For the text-containing cell, return its midpoint in [x, y] coordinate format. 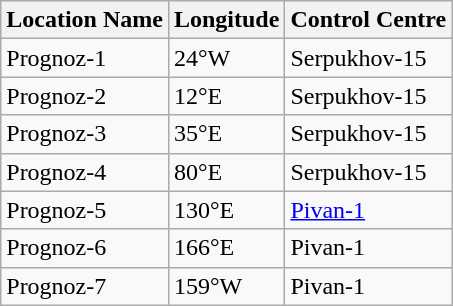
Prognoz-4 [85, 172]
Prognoz-5 [85, 210]
166°E [226, 248]
80°E [226, 172]
159°W [226, 286]
130°E [226, 210]
Prognoz-7 [85, 286]
Prognoz-2 [85, 96]
24°W [226, 58]
Control Centre [368, 20]
35°E [226, 134]
Prognoz-6 [85, 248]
Longitude [226, 20]
Prognoz-3 [85, 134]
12°E [226, 96]
Prognoz-1 [85, 58]
Location Name [85, 20]
